Provide the (x, y) coordinate of the cell's center where the given text is located.  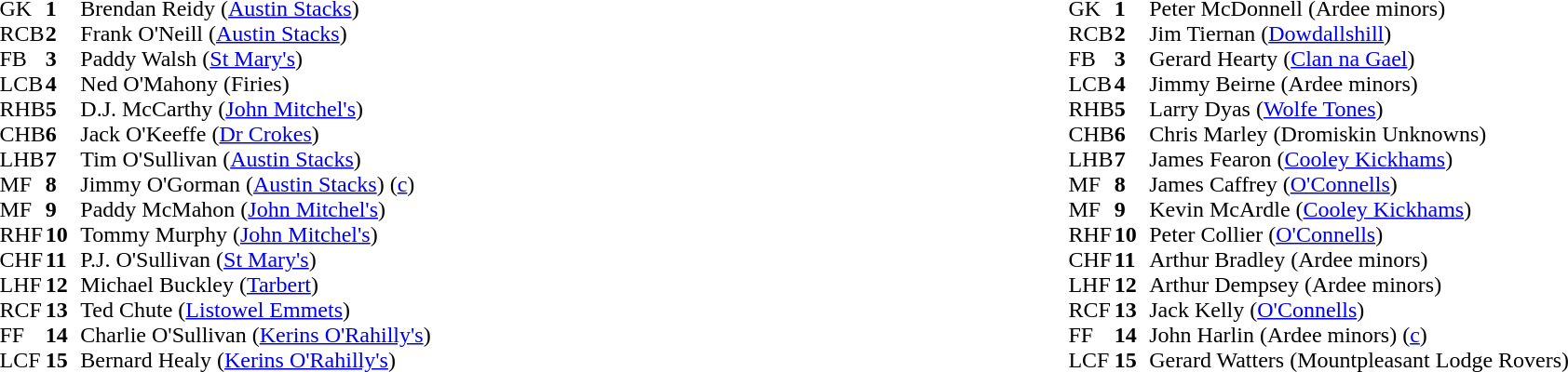
Tommy Murphy (John Mitchel's) (255, 234)
Paddy McMahon (John Mitchel's) (255, 210)
P.J. O'Sullivan (St Mary's) (255, 260)
Frank O'Neill (Austin Stacks) (255, 33)
Jack O'Keeffe (Dr Crokes) (255, 134)
Ned O'Mahony (Firies) (255, 84)
Tim O'Sullivan (Austin Stacks) (255, 160)
Michael Buckley (Tarbert) (255, 285)
D.J. McCarthy (John Mitchel's) (255, 110)
Jimmy O'Gorman (Austin Stacks) (c) (255, 184)
Ted Chute (Listowel Emmets) (255, 311)
Paddy Walsh (St Mary's) (255, 60)
Charlie O'Sullivan (Kerins O'Rahilly's) (255, 335)
